For the text-containing cell, return its midpoint in (X, Y) coordinate format. 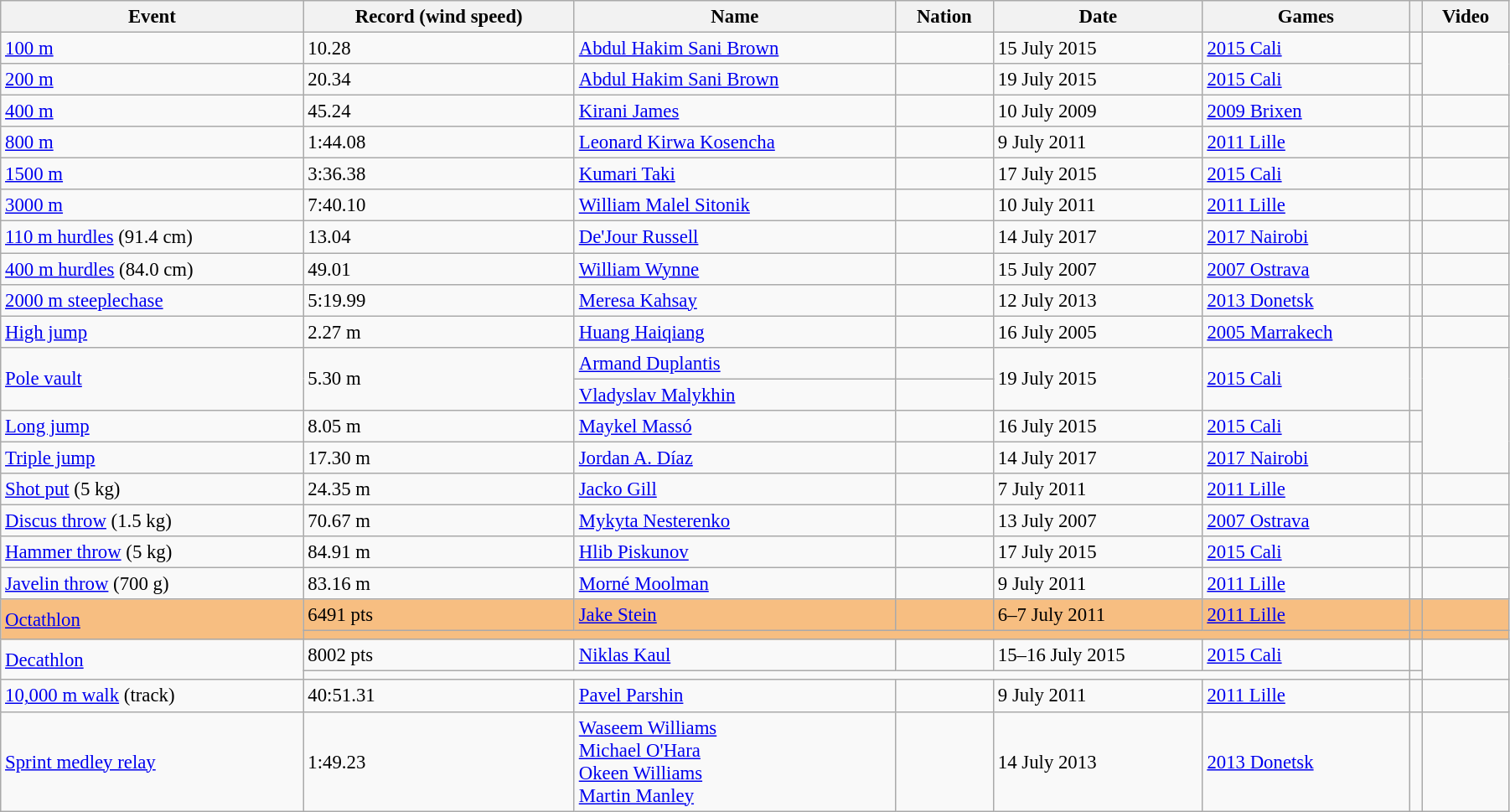
13.04 (439, 237)
Armand Duplantis (734, 363)
20.34 (439, 80)
83.16 m (439, 584)
Jake Stein (734, 615)
Long jump (153, 427)
13 July 2007 (1099, 520)
17.30 m (439, 458)
10 July 2009 (1099, 111)
Kirani James (734, 111)
William Wynne (734, 269)
7 July 2011 (1099, 489)
8.05 m (439, 427)
Vladyslav Malykhin (734, 395)
84.91 m (439, 552)
Maykel Massó (734, 427)
6–7 July 2011 (1099, 615)
100 m (153, 49)
10.28 (439, 49)
Sprint medley relay (153, 761)
16 July 2005 (1099, 332)
1:44.08 (439, 142)
10,000 m walk (track) (153, 696)
Jordan A. Díaz (734, 458)
Video (1466, 17)
Record (wind speed) (439, 17)
Shot put (5 kg) (153, 489)
Jacko Gill (734, 489)
3000 m (153, 205)
14 July 2013 (1099, 761)
2.27 m (439, 332)
Leonard Kirwa Kosencha (734, 142)
Huang Haiqiang (734, 332)
De'Jour Russell (734, 237)
Discus throw (1.5 kg) (153, 520)
7:40.10 (439, 205)
Pole vault (153, 379)
Morné Moolman (734, 584)
Niklas Kaul (734, 655)
Games (1306, 17)
800 m (153, 142)
Name (734, 17)
12 July 2013 (1099, 300)
2009 Brixen (1306, 111)
1:49.23 (439, 761)
10 July 2011 (1099, 205)
5.30 m (439, 379)
Hlib Piskunov (734, 552)
Hammer throw (5 kg) (153, 552)
2000 m steeplechase (153, 300)
Nation (944, 17)
Triple jump (153, 458)
Javelin throw (700 g) (153, 584)
William Malel Sitonik (734, 205)
200 m (153, 80)
Date (1099, 17)
1500 m (153, 174)
6491 pts (439, 615)
70.67 m (439, 520)
Octathlon (153, 619)
45.24 (439, 111)
24.35 m (439, 489)
400 m (153, 111)
Mykyta Nesterenko (734, 520)
49.01 (439, 269)
15–16 July 2015 (1099, 655)
Decathlon (153, 659)
15 July 2007 (1099, 269)
Kumari Taki (734, 174)
15 July 2015 (1099, 49)
3:36.38 (439, 174)
Event (153, 17)
16 July 2015 (1099, 427)
8002 pts (439, 655)
5:19.99 (439, 300)
Meresa Kahsay (734, 300)
2005 Marrakech (1306, 332)
High jump (153, 332)
Waseem WilliamsMichael O'HaraOkeen WilliamsMartin Manley (734, 761)
110 m hurdles (91.4 cm) (153, 237)
Pavel Parshin (734, 696)
400 m hurdles (84.0 cm) (153, 269)
40:51.31 (439, 696)
